Extract the [X, Y] coordinate from the center of the cell holding the provided text.  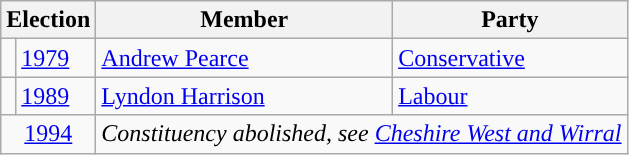
Party [510, 20]
1979 [56, 58]
Andrew Pearce [244, 58]
Labour [510, 96]
Constituency abolished, see Cheshire West and Wirral [362, 134]
Lyndon Harrison [244, 96]
Conservative [510, 58]
1989 [56, 96]
Election [48, 20]
Member [244, 20]
1994 [48, 134]
